Extract the (X, Y) coordinate from the center of the cell holding the provided text.  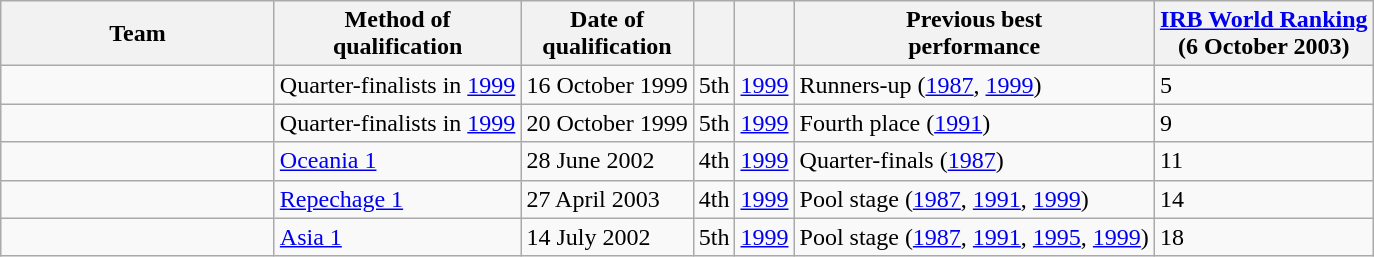
Repechage 1 (398, 199)
Asia 1 (398, 237)
Team (138, 34)
11 (1264, 161)
Quarter-finals (1987) (974, 161)
Method ofqualification (398, 34)
16 October 1999 (607, 85)
Oceania 1 (398, 161)
5 (1264, 85)
20 October 1999 (607, 123)
Runners-up (1987, 1999) (974, 85)
Pool stage (1987, 1991, 1995, 1999) (974, 237)
IRB World Ranking(6 October 2003) (1264, 34)
Pool stage (1987, 1991, 1999) (974, 199)
Fourth place (1991) (974, 123)
27 April 2003 (607, 199)
14 July 2002 (607, 237)
18 (1264, 237)
28 June 2002 (607, 161)
9 (1264, 123)
14 (1264, 199)
Previous bestperformance (974, 34)
Date ofqualification (607, 34)
